Identify which cell holds the provided text, then report its [X, Y] central coordinate. 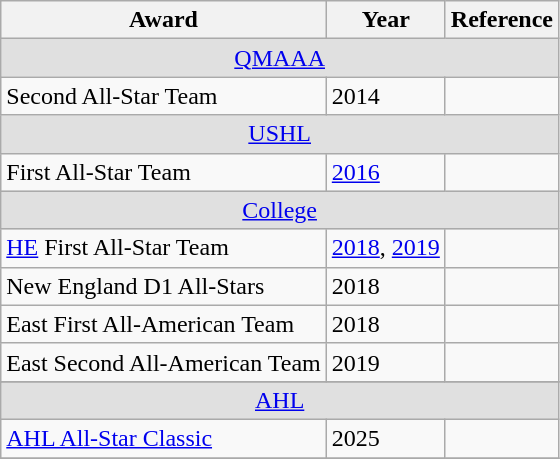
Award [164, 20]
Second All-Star Team [164, 96]
AHL All-Star Classic [164, 438]
2018, 2019 [386, 248]
New England D1 All-Stars [164, 286]
2025 [386, 438]
East Second All-American Team [164, 362]
Reference [502, 20]
2019 [386, 362]
USHL [280, 134]
2014 [386, 96]
College [280, 210]
AHL [280, 400]
East First All-American Team [164, 324]
HE First All-Star Team [164, 248]
2016 [386, 172]
QMAAA [280, 58]
First All-Star Team [164, 172]
Year [386, 20]
